Detect which cell encompasses the target text, then output its (X, Y) center coordinate. 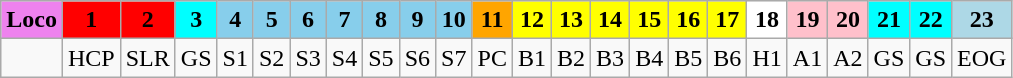
B2 (572, 58)
B1 (532, 58)
B5 (688, 58)
10 (454, 20)
21 (889, 20)
22 (931, 20)
15 (650, 20)
PC (492, 58)
12 (532, 20)
17 (728, 20)
1 (91, 20)
2 (148, 20)
S4 (344, 58)
EOG (982, 58)
B3 (610, 58)
A1 (807, 58)
14 (610, 20)
19 (807, 20)
11 (492, 20)
S5 (381, 58)
H1 (767, 58)
B6 (728, 58)
S1 (235, 58)
S2 (271, 58)
13 (572, 20)
16 (688, 20)
4 (235, 20)
S3 (308, 58)
S7 (454, 58)
7 (344, 20)
SLR (148, 58)
A2 (848, 58)
HCP (91, 58)
18 (767, 20)
B4 (650, 58)
5 (271, 20)
8 (381, 20)
3 (196, 20)
6 (308, 20)
23 (982, 20)
20 (848, 20)
9 (417, 20)
S6 (417, 58)
Loco (32, 20)
